Identify which cell holds the provided text, then report its [x, y] central coordinate. 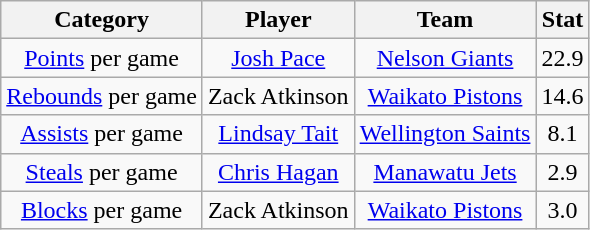
22.9 [562, 58]
8.1 [562, 134]
Category [102, 20]
Blocks per game [102, 210]
Player [278, 20]
14.6 [562, 96]
Rebounds per game [102, 96]
2.9 [562, 172]
Wellington Saints [445, 134]
Nelson Giants [445, 58]
Chris Hagan [278, 172]
Lindsay Tait [278, 134]
3.0 [562, 210]
Josh Pace [278, 58]
Stat [562, 20]
Points per game [102, 58]
Manawatu Jets [445, 172]
Team [445, 20]
Assists per game [102, 134]
Steals per game [102, 172]
